From the cell containing the given text, extract its center point as (X, Y) coordinate. 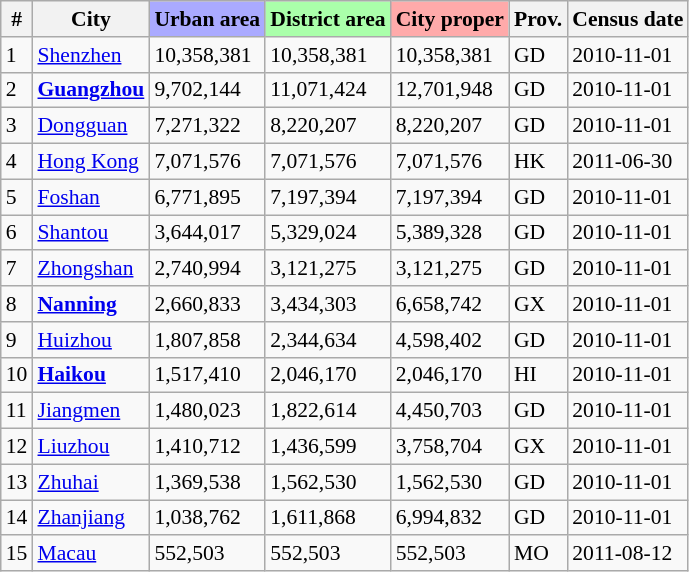
2011-08-12 (628, 554)
4,598,402 (450, 340)
City (90, 19)
Zhanjiang (90, 518)
11,071,424 (328, 90)
1,038,762 (207, 518)
Zhuhai (90, 482)
3,644,017 (207, 233)
7,271,322 (207, 126)
Shenzhen (90, 55)
4,450,703 (450, 411)
Guangzhou (90, 90)
12 (17, 447)
15 (17, 554)
11 (17, 411)
2,660,833 (207, 304)
1,369,538 (207, 482)
13 (17, 482)
2,740,994 (207, 269)
6,771,895 (207, 197)
1,436,599 (328, 447)
Huizhou (90, 340)
# (17, 19)
5,389,328 (450, 233)
10 (17, 375)
3,758,704 (450, 447)
Jiangmen (90, 411)
9,702,144 (207, 90)
1,480,023 (207, 411)
2 (17, 90)
9 (17, 340)
Dongguan (90, 126)
HI (538, 375)
Haikou (90, 375)
District area (328, 19)
5 (17, 197)
MO (538, 554)
1,822,614 (328, 411)
1 (17, 55)
Foshan (90, 197)
8 (17, 304)
Census date (628, 19)
Hong Kong (90, 162)
6 (17, 233)
2011-06-30 (628, 162)
Urban area (207, 19)
1,807,858 (207, 340)
6,658,742 (450, 304)
1,517,410 (207, 375)
HK (538, 162)
12,701,948 (450, 90)
Macau (90, 554)
3 (17, 126)
3,434,303 (328, 304)
4 (17, 162)
Prov. (538, 19)
City proper (450, 19)
1,611,868 (328, 518)
14 (17, 518)
Shantou (90, 233)
Zhongshan (90, 269)
2,344,634 (328, 340)
Nanning (90, 304)
7 (17, 269)
5,329,024 (328, 233)
1,410,712 (207, 447)
6,994,832 (450, 518)
Liuzhou (90, 447)
